Output the [X, Y] coordinate of the center of the cell containing the given text.  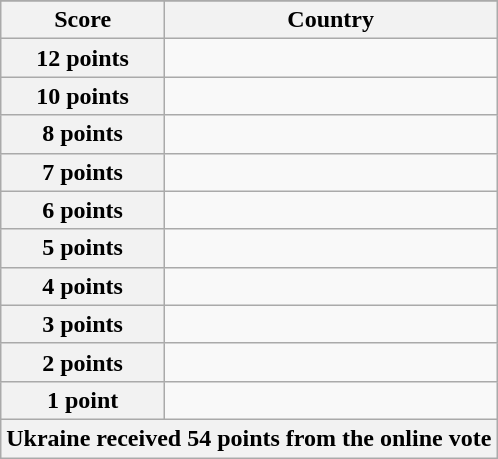
6 points [83, 210]
Ukraine received 54 points from the online vote [249, 438]
3 points [83, 324]
5 points [83, 248]
4 points [83, 286]
12 points [83, 58]
1 point [83, 400]
Country [330, 20]
Score [83, 20]
2 points [83, 362]
8 points [83, 134]
7 points [83, 172]
10 points [83, 96]
